Return [X, Y] of the center of cell containing provided text 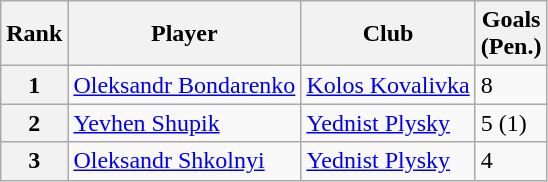
8 [511, 85]
5 (1) [511, 123]
Player [184, 34]
3 [34, 161]
Kolos Kovalivka [388, 85]
Goals(Pen.) [511, 34]
2 [34, 123]
Yevhen Shupik [184, 123]
Club [388, 34]
Rank [34, 34]
Oleksandr Bondarenko [184, 85]
1 [34, 85]
4 [511, 161]
Oleksandr Shkolnyi [184, 161]
